Identify which cell holds the provided text, then report its (x, y) central coordinate. 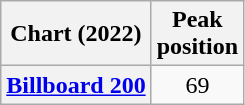
Billboard 200 (76, 85)
Chart (2022) (76, 34)
69 (197, 85)
Peakposition (197, 34)
